Capture the cell that displays the provided text and extract its [X, Y] central coordinate. 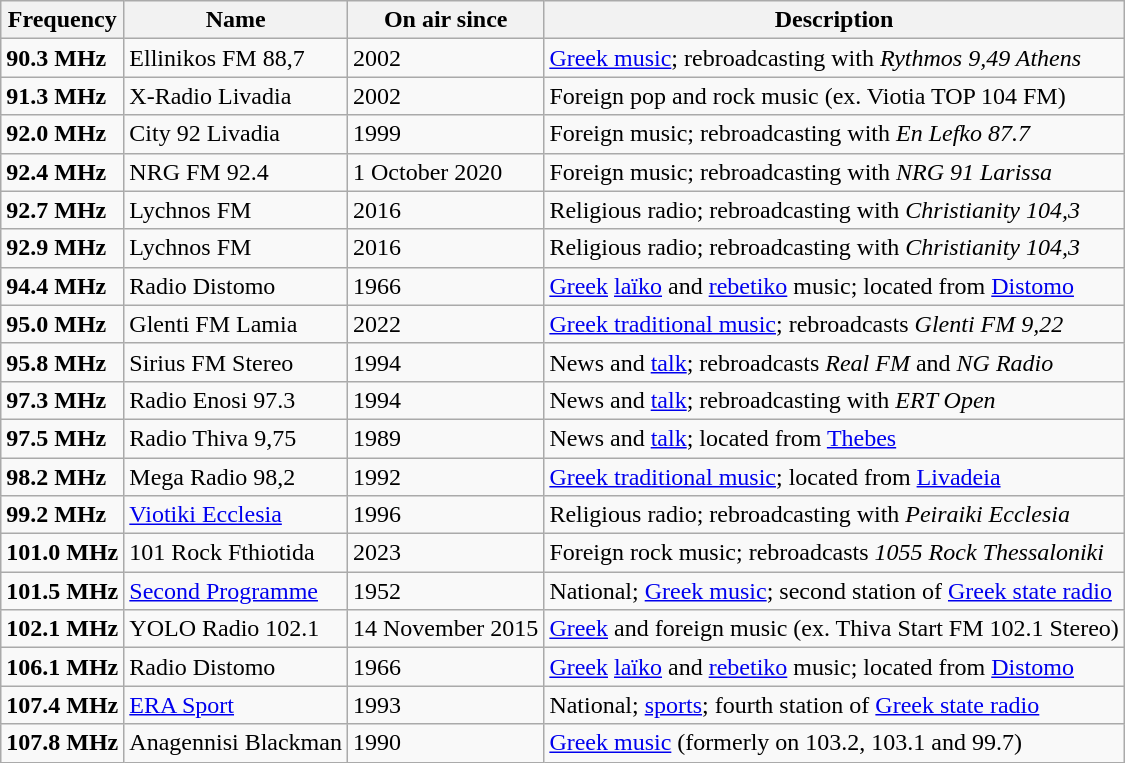
Glenti FM Lamia [236, 324]
1990 [445, 743]
Ellinikos FM 88,7 [236, 58]
Foreign pop and rock music (ex. Viotia TOP 104 FM) [834, 96]
Greek music (formerly on 103.2, 103.1 and 99.7) [834, 743]
92.9 MHz [62, 248]
NRG FM 92.4 [236, 172]
106.1 MHz [62, 667]
News and talk; rebroadcasts Real FM and NG Radio [834, 362]
92.0 MHz [62, 134]
Greek traditional music; located from Livadeia [834, 477]
Foreign music; rebroadcasting with En Lefko 87.7 [834, 134]
1993 [445, 705]
1952 [445, 591]
92.7 MHz [62, 210]
92.4 MHz [62, 172]
94.4 MHz [62, 286]
97.3 MHz [62, 400]
99.2 MHz [62, 515]
National; Greek music; second station of Greek state radio [834, 591]
1996 [445, 515]
Foreign music; rebroadcasting with NRG 91 Larissa [834, 172]
102.1 MHz [62, 629]
Foreign rock music; rebroadcasts 1055 Rock Thessaloniki [834, 553]
Mega Radio 98,2 [236, 477]
Greek traditional music; rebroadcasts Glenti FM 9,22 [834, 324]
101 Rock Fthiotida [236, 553]
1 October 2020 [445, 172]
90.3 MHz [62, 58]
2022 [445, 324]
95.8 MHz [62, 362]
Greek and foreign music (ex. Thiva Start FM 102.1 Stereo) [834, 629]
News and talk; rebroadcasting with ERT Open [834, 400]
News and talk; located from Thebes [834, 438]
ERA Sport [236, 705]
On air since [445, 20]
Religious radio; rebroadcasting with Peiraiki Ecclesia [834, 515]
1999 [445, 134]
107.4 MHz [62, 705]
City 92 Livadia [236, 134]
Radio Enosi 97.3 [236, 400]
Greek music; rebroadcasting with Rythmos 9,49 Athens [834, 58]
Description [834, 20]
Frequency [62, 20]
X-Radio Livadia [236, 96]
1992 [445, 477]
14 November 2015 [445, 629]
Name [236, 20]
107.8 MHz [62, 743]
98.2 MHz [62, 477]
Viotiki Ecclesia [236, 515]
97.5 MHz [62, 438]
YOLO Radio 102.1 [236, 629]
101.0 MHz [62, 553]
Sirius FM Stereo [236, 362]
Second Programme [236, 591]
1989 [445, 438]
2023 [445, 553]
Radio Thiva 9,75 [236, 438]
National; sports; fourth station of Greek state radio [834, 705]
101.5 MHz [62, 591]
95.0 MHz [62, 324]
91.3 MHz [62, 96]
Anagennisi Blackman [236, 743]
